For the text-containing cell, return its midpoint in (X, Y) coordinate format. 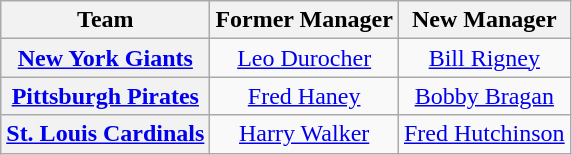
Bill Rigney (484, 58)
New York Giants (106, 58)
Bobby Bragan (484, 96)
Team (106, 20)
Former Manager (304, 20)
Harry Walker (304, 134)
Fred Hutchinson (484, 134)
Leo Durocher (304, 58)
New Manager (484, 20)
St. Louis Cardinals (106, 134)
Fred Haney (304, 96)
Pittsburgh Pirates (106, 96)
